Output the (x, y) coordinate of the center of the cell containing the given text.  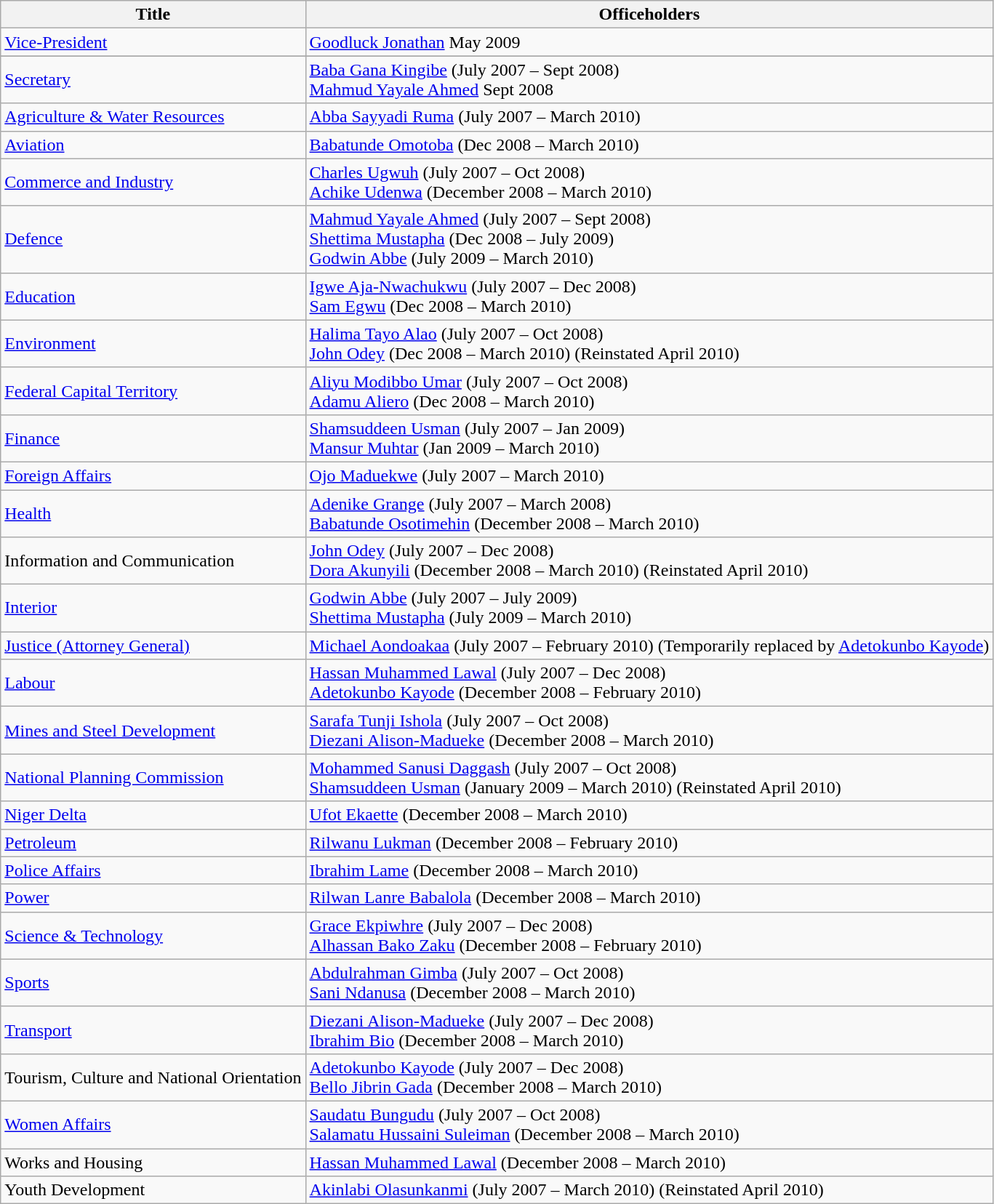
Igwe Aja-Nwachukwu (July 2007 – Dec 2008)Sam Egwu (Dec 2008 – March 2010) (649, 297)
National Planning Commission (153, 778)
Commerce and Industry (153, 182)
Sports (153, 983)
Works and Housing (153, 1163)
Tourism, Culture and National Orientation (153, 1077)
Women Affairs (153, 1124)
Title (153, 15)
Michael Aondoakaa (July 2007 – February 2010) (Temporarily replaced by Adetokunbo Kayode) (649, 646)
Hassan Muhammed Lawal (July 2007 – Dec 2008)Adetokunbo Kayode (December 2008 – February 2010) (649, 683)
Ibrahim Lame (December 2008 – March 2010) (649, 870)
Health (153, 513)
Agriculture & Water Resources (153, 117)
Babatunde Omotoba (Dec 2008 – March 2010) (649, 145)
Finance (153, 438)
Saudatu Bungudu (July 2007 – Oct 2008)Salamatu Hussaini Suleiman (December 2008 – March 2010) (649, 1124)
Rilwanu Lukman (December 2008 – February 2010) (649, 843)
Abba Sayyadi Ruma (July 2007 – March 2010) (649, 117)
Transport (153, 1030)
Goodluck Jonathan May 2009 (649, 42)
Rilwan Lanre Babalola (December 2008 – March 2010) (649, 898)
Diezani Alison-Madueke (July 2007 – Dec 2008)Ibrahim Bio (December 2008 – March 2010) (649, 1030)
Defence (153, 239)
Education (153, 297)
Environment (153, 343)
Adenike Grange (July 2007 – March 2008)Babatunde Osotimehin (December 2008 – March 2010) (649, 513)
Grace Ekpiwhre (July 2007 – Dec 2008)Alhassan Bako Zaku (December 2008 – February 2010) (649, 935)
Mohammed Sanusi Daggash (July 2007 – Oct 2008)Shamsuddeen Usman (January 2009 – March 2010) (Reinstated April 2010) (649, 778)
Justice (Attorney General) (153, 646)
Power (153, 898)
Labour (153, 683)
Mines and Steel Development (153, 730)
Petroleum (153, 843)
Science & Technology (153, 935)
Hassan Muhammed Lawal (December 2008 – March 2010) (649, 1163)
Abdulrahman Gimba (July 2007 – Oct 2008)Sani Ndanusa (December 2008 – March 2010) (649, 983)
Ojo Maduekwe (July 2007 – March 2010) (649, 475)
Federal Capital Territory (153, 391)
Adetokunbo Kayode (July 2007 – Dec 2008)Bello Jibrin Gada (December 2008 – March 2010) (649, 1077)
Shamsuddeen Usman (July 2007 – Jan 2009)Mansur Muhtar (Jan 2009 – March 2010) (649, 438)
Police Affairs (153, 870)
Akinlabi Olasunkanmi (July 2007 – March 2010) (Reinstated April 2010) (649, 1190)
Officeholders (649, 15)
Sarafa Tunji Ishola (July 2007 – Oct 2008)Diezani Alison-Madueke (December 2008 – March 2010) (649, 730)
Interior (153, 608)
Charles Ugwuh (July 2007 – Oct 2008) Achike Udenwa (December 2008 – March 2010) (649, 182)
Aliyu Modibbo Umar (July 2007 – Oct 2008)Adamu Aliero (Dec 2008 – March 2010) (649, 391)
Baba Gana Kingibe (July 2007 – Sept 2008)Mahmud Yayale Ahmed Sept 2008 (649, 80)
Youth Development (153, 1190)
Godwin Abbe (July 2007 – July 2009)Shettima Mustapha (July 2009 – March 2010) (649, 608)
Ufot Ekaette (December 2008 – March 2010) (649, 815)
Halima Tayo Alao (July 2007 – Oct 2008)John Odey (Dec 2008 – March 2010) (Reinstated April 2010) (649, 343)
Niger Delta (153, 815)
Mahmud Yayale Ahmed (July 2007 – Sept 2008)Shettima Mustapha (Dec 2008 – July 2009)Godwin Abbe (July 2009 – March 2010) (649, 239)
Foreign Affairs (153, 475)
Vice-President (153, 42)
Information and Communication (153, 561)
John Odey (July 2007 – Dec 2008)Dora Akunyili (December 2008 – March 2010) (Reinstated April 2010) (649, 561)
Aviation (153, 145)
Secretary (153, 80)
